Find where the given text appears and provide that cell's center as [x, y] coordinate. 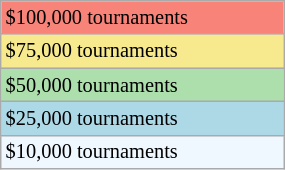
$50,000 tournaments [142, 85]
$75,000 tournaments [142, 51]
$10,000 tournaments [142, 152]
$25,000 tournaments [142, 118]
$100,000 tournaments [142, 17]
